Output the (x, y) coordinate of the center of the cell containing the given text.  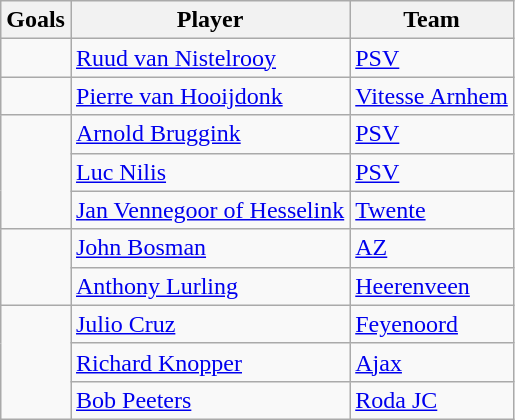
Player (210, 20)
Feyenoord (432, 324)
Luc Nilis (210, 172)
John Bosman (210, 248)
Anthony Lurling (210, 286)
Ajax (432, 362)
AZ (432, 248)
Julio Cruz (210, 324)
Pierre van Hooijdonk (210, 96)
Jan Vennegoor of Hesselink (210, 210)
Ruud van Nistelrooy (210, 58)
Bob Peeters (210, 400)
Vitesse Arnhem (432, 96)
Twente (432, 210)
Arnold Bruggink (210, 134)
Heerenveen (432, 286)
Goals (36, 20)
Team (432, 20)
Richard Knopper (210, 362)
Roda JC (432, 400)
